Return the (X, Y) coordinate for the center point of the cell that contains the specified text.  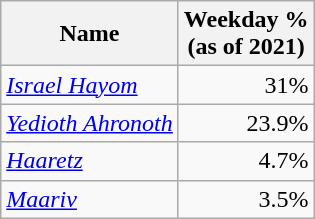
Israel Hayom (90, 85)
Haaretz (90, 161)
Yedioth Ahronoth (90, 123)
31% (246, 85)
3.5% (246, 199)
Maariv (90, 199)
Weekday %(as of 2021) (246, 34)
Name (90, 34)
4.7% (246, 161)
23.9% (246, 123)
